Determine the (X, Y) coordinate at the center of the cell enclosing the given text.  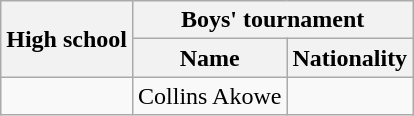
Nationality (350, 58)
High school (67, 39)
Name (210, 58)
Collins Akowe (210, 96)
Boys' tournament (273, 20)
